From the cell containing the given text, extract its center point as (X, Y) coordinate. 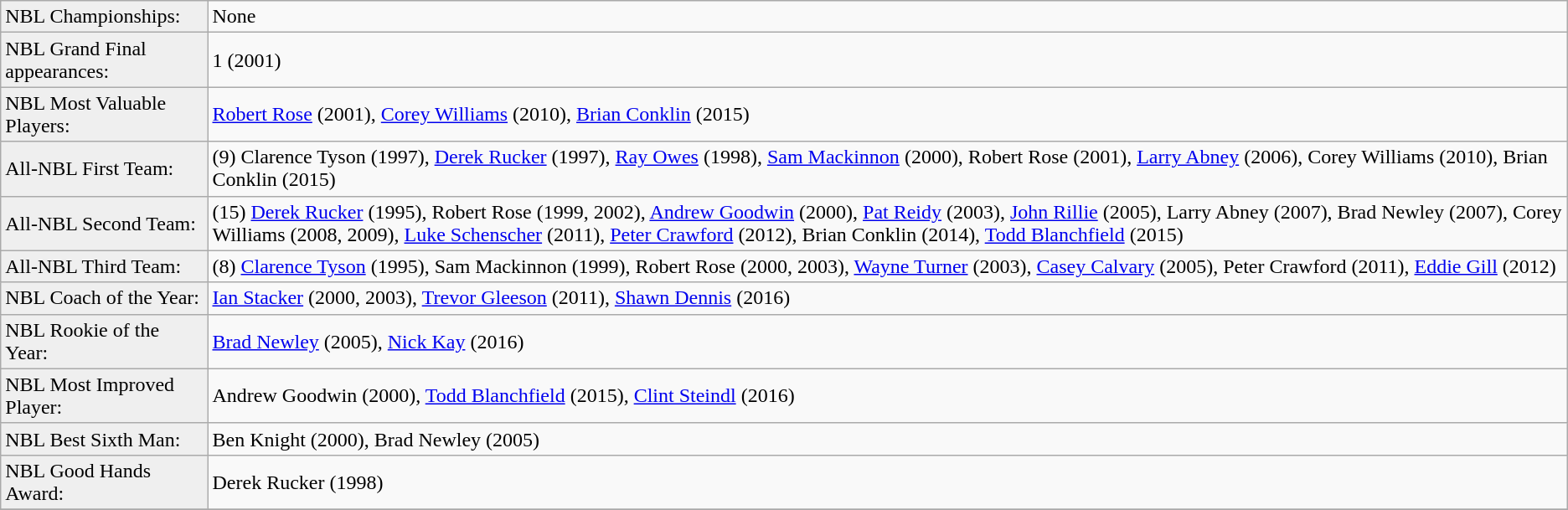
NBL Most Improved Player: (104, 395)
Ian Stacker (2000, 2003), Trevor Gleeson (2011), Shawn Dennis (2016) (888, 298)
None (888, 17)
Derek Rucker (1998) (888, 482)
Robert Rose (2001), Corey Williams (2010), Brian Conklin (2015) (888, 114)
All-NBL Third Team: (104, 266)
1 (2001) (888, 60)
NBL Championships: (104, 17)
Andrew Goodwin (2000), Todd Blanchfield (2015), Clint Steindl (2016) (888, 395)
NBL Good Hands Award: (104, 482)
NBL Rookie of the Year: (104, 342)
NBL Grand Final appearances: (104, 60)
NBL Coach of the Year: (104, 298)
Brad Newley (2005), Nick Kay (2016) (888, 342)
Ben Knight (2000), Brad Newley (2005) (888, 439)
NBL Best Sixth Man: (104, 439)
All-NBL Second Team: (104, 223)
All-NBL First Team: (104, 169)
NBL Most Valuable Players: (104, 114)
